Provide the [X, Y] coordinate of the cell's center where the given text is located.  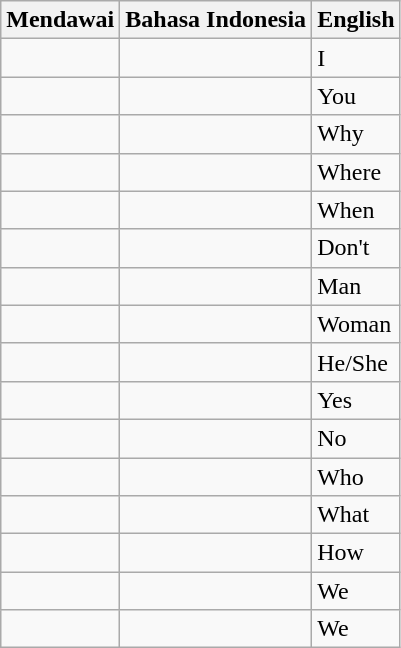
You [356, 96]
Woman [356, 324]
What [356, 515]
Where [356, 172]
I [356, 58]
Mendawai [60, 20]
No [356, 438]
Who [356, 477]
When [356, 210]
Why [356, 134]
Don't [356, 248]
Bahasa Indonesia [216, 20]
English [356, 20]
Yes [356, 400]
Man [356, 286]
He/She [356, 362]
How [356, 553]
